Pinpoint the cell where the given text exists, returning its [X, Y] midpoint coordinate. 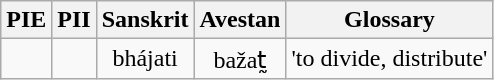
PII [74, 20]
'to divide, distribute' [390, 59]
bažat̰ [240, 59]
Glossary [390, 20]
Sanskrit [145, 20]
bhájati [145, 59]
PIE [26, 20]
Avestan [240, 20]
